For the text-containing cell, return its midpoint in (X, Y) coordinate format. 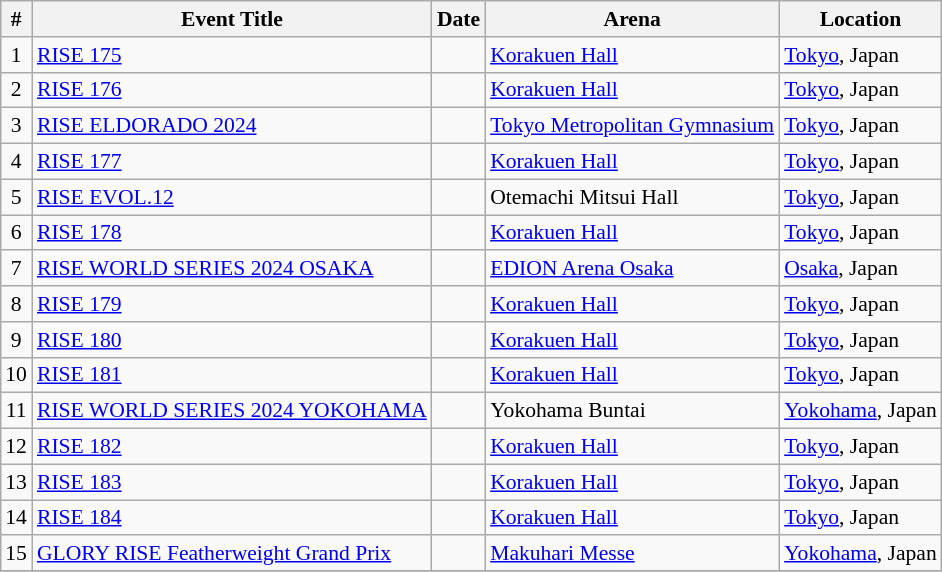
14 (16, 518)
RISE WORLD SERIES 2024 YOKOHAMA (232, 411)
15 (16, 554)
Location (860, 19)
GLORY RISE Featherweight Grand Prix (232, 554)
12 (16, 447)
Event Title (232, 19)
RISE 179 (232, 304)
5 (16, 197)
RISE EVOL.12 (232, 197)
4 (16, 162)
RISE ELDORADO 2024 (232, 126)
2 (16, 90)
8 (16, 304)
Arena (632, 19)
13 (16, 482)
Otemachi Mitsui Hall (632, 197)
RISE WORLD SERIES 2024 OSAKA (232, 269)
11 (16, 411)
1 (16, 55)
RISE 182 (232, 447)
9 (16, 340)
Osaka, Japan (860, 269)
Yokohama Buntai (632, 411)
EDION Arena Osaka (632, 269)
RISE 178 (232, 233)
RISE 184 (232, 518)
RISE 176 (232, 90)
Date (458, 19)
RISE 177 (232, 162)
RISE 183 (232, 482)
Tokyo Metropolitan Gymnasium (632, 126)
RISE 180 (232, 340)
7 (16, 269)
Makuhari Messe (632, 554)
RISE 175 (232, 55)
6 (16, 233)
RISE 181 (232, 375)
10 (16, 375)
# (16, 19)
3 (16, 126)
